Locate the cell with the specified text and output its (X, Y) center coordinate. 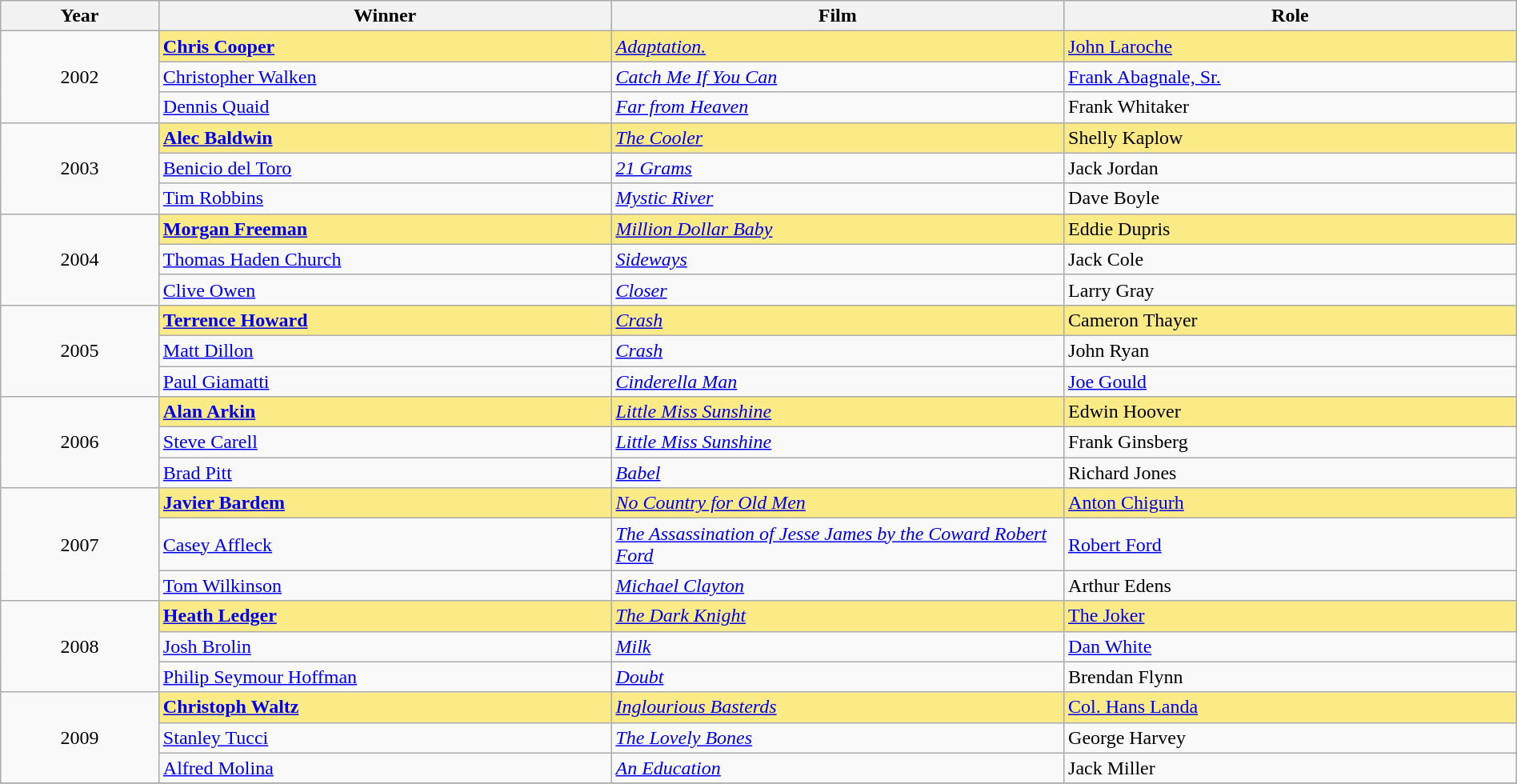
2003 (80, 168)
Steve Carell (385, 442)
Brendan Flynn (1291, 677)
Thomas Haden Church (385, 259)
Far from Heaven (838, 107)
Adaptation. (838, 46)
Jack Miller (1291, 768)
Larry Gray (1291, 290)
2002 (80, 77)
2004 (80, 259)
Richard Jones (1291, 473)
Benicio del Toro (385, 168)
Eddie Dupris (1291, 229)
Morgan Freeman (385, 229)
Matt Dillon (385, 350)
An Education (838, 768)
Clive Owen (385, 290)
Cameron Thayer (1291, 320)
Film (838, 16)
2006 (80, 442)
Christopher Walken (385, 77)
Brad Pitt (385, 473)
Million Dollar Baby (838, 229)
Philip Seymour Hoffman (385, 677)
Anton Chigurh (1291, 503)
George Harvey (1291, 738)
Tom Wilkinson (385, 586)
Frank Whitaker (1291, 107)
2008 (80, 646)
No Country for Old Men (838, 503)
Alec Baldwin (385, 138)
2005 (80, 350)
Col. Hans Landa (1291, 707)
Dennis Quaid (385, 107)
Arthur Edens (1291, 586)
The Joker (1291, 616)
Terrence Howard (385, 320)
Paul Giamatti (385, 382)
Closer (838, 290)
Dan White (1291, 646)
Frank Abagnale, Sr. (1291, 77)
Alan Arkin (385, 412)
21 Grams (838, 168)
Shelly Kaplow (1291, 138)
Mystic River (838, 198)
Frank Ginsberg (1291, 442)
2009 (80, 738)
Javier Bardem (385, 503)
Jack Cole (1291, 259)
Winner (385, 16)
Year (80, 16)
Cinderella Man (838, 382)
The Dark Knight (838, 616)
Catch Me If You Can (838, 77)
Doubt (838, 677)
John Laroche (1291, 46)
Michael Clayton (838, 586)
Inglourious Basterds (838, 707)
Chris Cooper (385, 46)
John Ryan (1291, 350)
2007 (80, 544)
Babel (838, 473)
The Lovely Bones (838, 738)
Alfred Molina (385, 768)
Tim Robbins (385, 198)
Jack Jordan (1291, 168)
Heath Ledger (385, 616)
Christoph Waltz (385, 707)
Sideways (838, 259)
Joe Gould (1291, 382)
Role (1291, 16)
Robert Ford (1291, 544)
Casey Affleck (385, 544)
Stanley Tucci (385, 738)
Josh Brolin (385, 646)
Dave Boyle (1291, 198)
Edwin Hoover (1291, 412)
The Assassination of Jesse James by the Coward Robert Ford (838, 544)
The Cooler (838, 138)
Milk (838, 646)
